Determine the (x, y) coordinate at the center of the cell enclosing the given text.  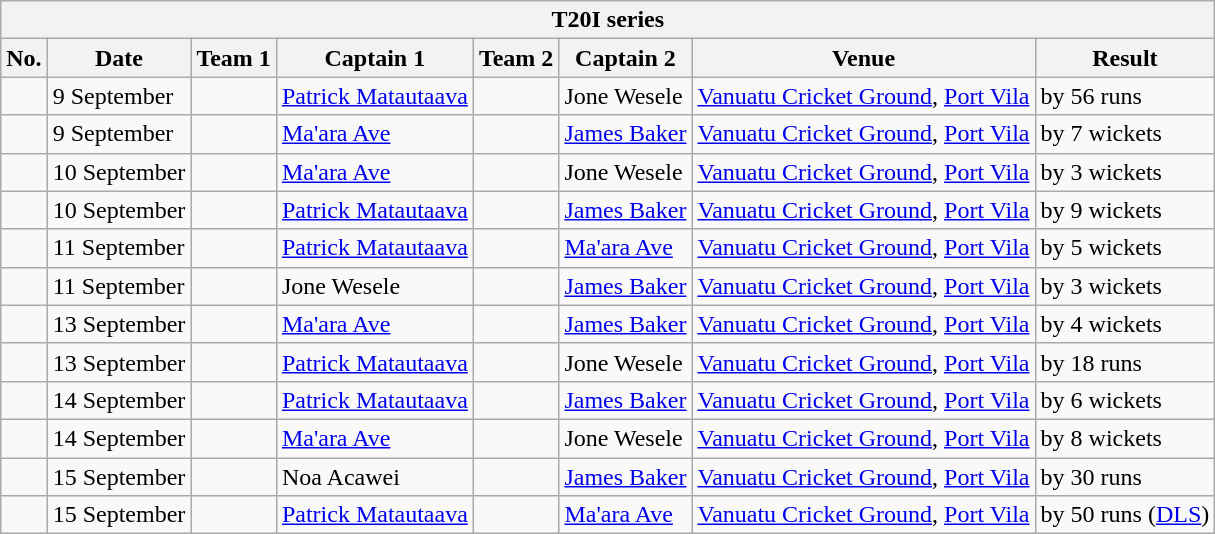
Captain 1 (374, 58)
Date (119, 58)
Team 1 (234, 58)
by 30 runs (1125, 477)
No. (24, 58)
Result (1125, 58)
by 18 runs (1125, 362)
by 8 wickets (1125, 438)
by 56 runs (1125, 96)
Venue (864, 58)
by 9 wickets (1125, 210)
T20I series (608, 20)
Noa Acawei (374, 477)
Team 2 (516, 58)
by 6 wickets (1125, 400)
by 7 wickets (1125, 134)
by 50 runs (DLS) (1125, 515)
by 5 wickets (1125, 248)
Captain 2 (626, 58)
by 4 wickets (1125, 324)
